Find where the given text appears and provide that cell's center as [X, Y] coordinate. 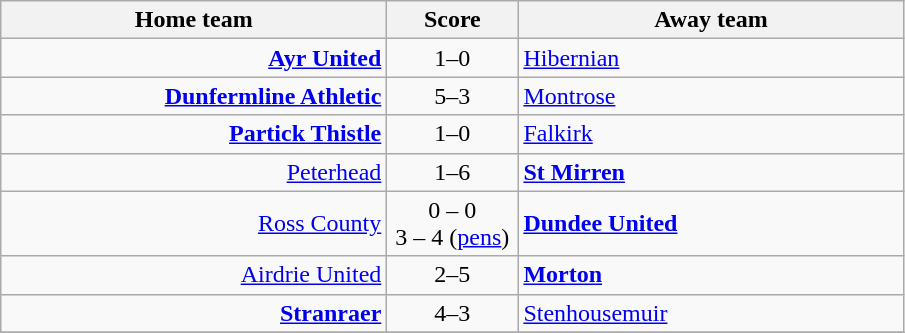
Away team [711, 20]
Ross County [194, 224]
Airdrie United [194, 275]
Score [452, 20]
Morton [711, 275]
Ayr United [194, 58]
5–3 [452, 96]
Partick Thistle [194, 134]
1–6 [452, 172]
Home team [194, 20]
Dunfermline Athletic [194, 96]
4–3 [452, 313]
St Mirren [711, 172]
Falkirk [711, 134]
0 – 0 3 – 4 (pens) [452, 224]
Hibernian [711, 58]
Stenhousemuir [711, 313]
Montrose [711, 96]
Peterhead [194, 172]
2–5 [452, 275]
Dundee United [711, 224]
Stranraer [194, 313]
